From the cell containing the given text, extract its center point as (x, y) coordinate. 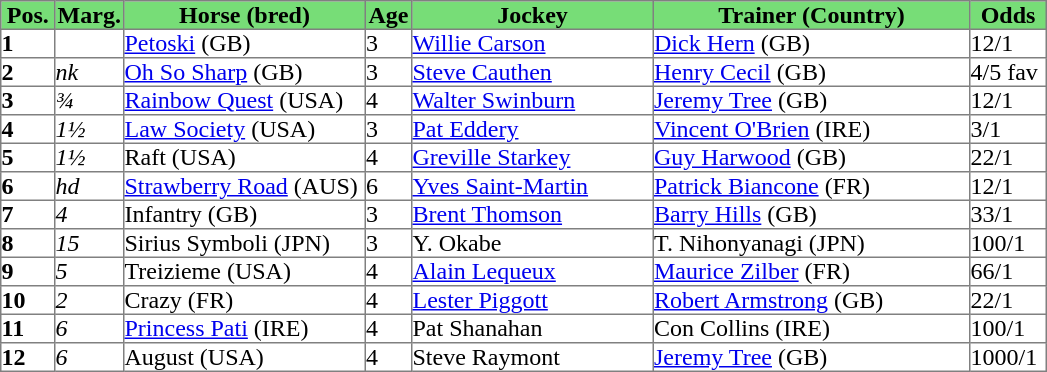
Rainbow Quest (USA) (245, 100)
¾ (90, 100)
Horse (bred) (245, 15)
Maurice Zilber (FR) (811, 271)
15 (90, 243)
Dick Hern (GB) (811, 43)
Robert Armstrong (GB) (811, 300)
Odds (1008, 15)
Age (388, 15)
Oh So Sharp (GB) (245, 72)
4/5 fav (1008, 72)
Henry Cecil (GB) (811, 72)
T. Nihonyanagi (JPN) (811, 243)
Con Collins (IRE) (811, 328)
Yves Saint-Martin (533, 186)
33/1 (1008, 214)
Guy Harwood (GB) (811, 157)
Brent Thomson (533, 214)
Pat Shanahan (533, 328)
hd (90, 186)
Jockey (533, 15)
Lester Piggott (533, 300)
Sirius Symboli (JPN) (245, 243)
Infantry (GB) (245, 214)
3/1 (1008, 129)
Princess Pati (IRE) (245, 328)
Y. Okabe (533, 243)
nk (90, 72)
12 (28, 357)
Willie Carson (533, 43)
Petoski (GB) (245, 43)
Marg. (90, 15)
Strawberry Road (AUS) (245, 186)
Trainer (Country) (811, 15)
Pos. (28, 15)
Patrick Biancone (FR) (811, 186)
66/1 (1008, 271)
Treizieme (USA) (245, 271)
Law Society (USA) (245, 129)
Alain Lequeux (533, 271)
7 (28, 214)
10 (28, 300)
Steve Raymont (533, 357)
8 (28, 243)
Crazy (FR) (245, 300)
11 (28, 328)
Raft (USA) (245, 157)
Walter Swinburn (533, 100)
Vincent O'Brien (IRE) (811, 129)
Greville Starkey (533, 157)
Barry Hills (GB) (811, 214)
August (USA) (245, 357)
1000/1 (1008, 357)
Steve Cauthen (533, 72)
1 (28, 43)
Pat Eddery (533, 129)
9 (28, 271)
